Determine the (X, Y) coordinate at the center of the cell enclosing the given text.  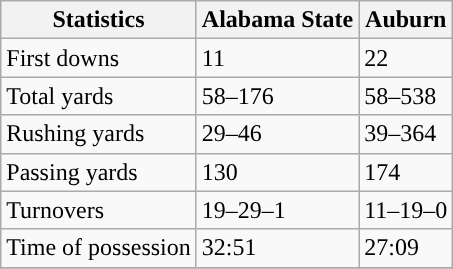
Alabama State (277, 20)
Total yards (99, 96)
58–176 (277, 96)
Passing yards (99, 172)
First downs (99, 58)
130 (277, 172)
19–29–1 (277, 210)
174 (406, 172)
22 (406, 58)
Auburn (406, 20)
Time of possession (99, 248)
32:51 (277, 248)
39–364 (406, 134)
Statistics (99, 20)
58–538 (406, 96)
27:09 (406, 248)
Turnovers (99, 210)
11–19–0 (406, 210)
29–46 (277, 134)
Rushing yards (99, 134)
11 (277, 58)
